Output the (X, Y) coordinate of the center of the cell containing the given text.  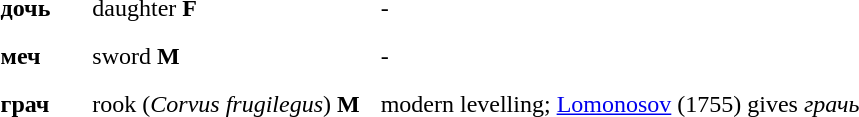
sword M (226, 56)
